Return [X, Y] of the center of cell containing provided text 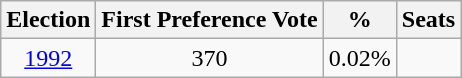
Election [48, 20]
370 [210, 58]
First Preference Vote [210, 20]
Seats [428, 20]
% [360, 20]
0.02% [360, 58]
1992 [48, 58]
